Scan for the cell matching the given text and deliver its (X, Y) coordinate at center. 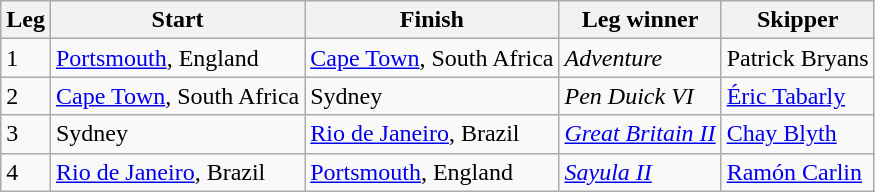
Leg winner (640, 20)
Start (177, 20)
Ramón Carlin (798, 172)
Skipper (798, 20)
Sayula II (640, 172)
Patrick Bryans (798, 58)
Leg (26, 20)
2 (26, 96)
Great Britain II (640, 134)
Éric Tabarly (798, 96)
1 (26, 58)
Finish (432, 20)
Chay Blyth (798, 134)
4 (26, 172)
Pen Duick VI (640, 96)
3 (26, 134)
Adventure (640, 58)
